Scan for the cell matching the given text and deliver its [x, y] coordinate at center. 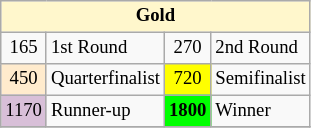
Runner-up [105, 112]
165 [24, 48]
450 [24, 80]
2nd Round [260, 48]
720 [187, 80]
Winner [260, 112]
Gold [156, 16]
Semifinalist [260, 80]
270 [187, 48]
1170 [24, 112]
1st Round [105, 48]
1800 [187, 112]
Quarterfinalist [105, 80]
